Provide the (X, Y) coordinate of the cell's center where the given text is located.  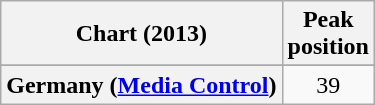
39 (328, 85)
Germany (Media Control) (142, 85)
Peakposition (328, 34)
Chart (2013) (142, 34)
